Provide the (x, y) coordinate of the cell's center where the given text is located.  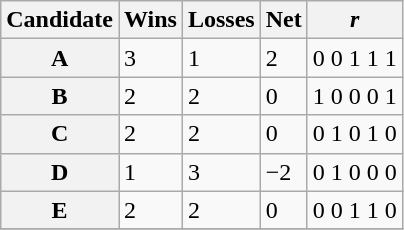
E (60, 210)
A (60, 58)
r (354, 20)
Net (284, 20)
Losses (221, 20)
Wins (150, 20)
Candidate (60, 20)
D (60, 172)
0 1 0 1 0 (354, 134)
B (60, 96)
0 0 1 1 0 (354, 210)
0 1 0 0 0 (354, 172)
1 0 0 0 1 (354, 96)
−2 (284, 172)
0 0 1 1 1 (354, 58)
C (60, 134)
